Scan for the cell matching the given text and deliver its [x, y] coordinate at center. 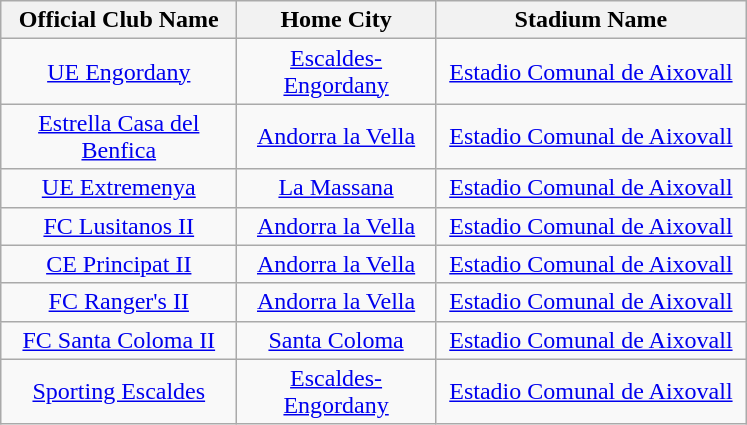
CE Principat II [119, 264]
Home City [336, 20]
UE Engordany [119, 72]
Estrella Casa del Benfica [119, 136]
Official Club Name [119, 20]
FC Ranger's II [119, 302]
FC Lusitanos II [119, 226]
Sporting Escaldes [119, 392]
UE Extremenya [119, 188]
FC Santa Coloma II [119, 340]
Stadium Name [590, 20]
Santa Coloma [336, 340]
La Massana [336, 188]
